Locate the cell with the specified text and output its (x, y) center coordinate. 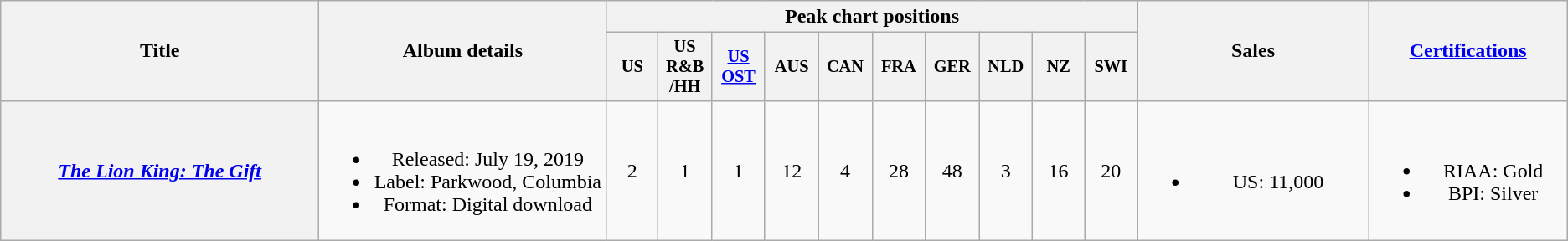
16 (1059, 171)
US: 11,000 (1253, 171)
USR&B/HH (685, 67)
Released: July 19, 2019Label: Parkwood, ColumbiaFormat: Digital download (462, 171)
SWI (1111, 67)
USOST (739, 67)
Peak chart positions (872, 17)
2 (632, 171)
4 (845, 171)
CAN (845, 67)
US (632, 67)
20 (1111, 171)
FRA (899, 67)
3 (1006, 171)
Title (160, 51)
12 (792, 171)
Album details (462, 51)
RIAA: GoldBPI: Silver (1467, 171)
NLD (1006, 67)
48 (952, 171)
28 (899, 171)
The Lion King: The Gift (160, 171)
Sales (1253, 51)
NZ (1059, 67)
AUS (792, 67)
Certifications (1467, 51)
GER (952, 67)
